Pinpoint the cell where the given text exists, returning its (X, Y) midpoint coordinate. 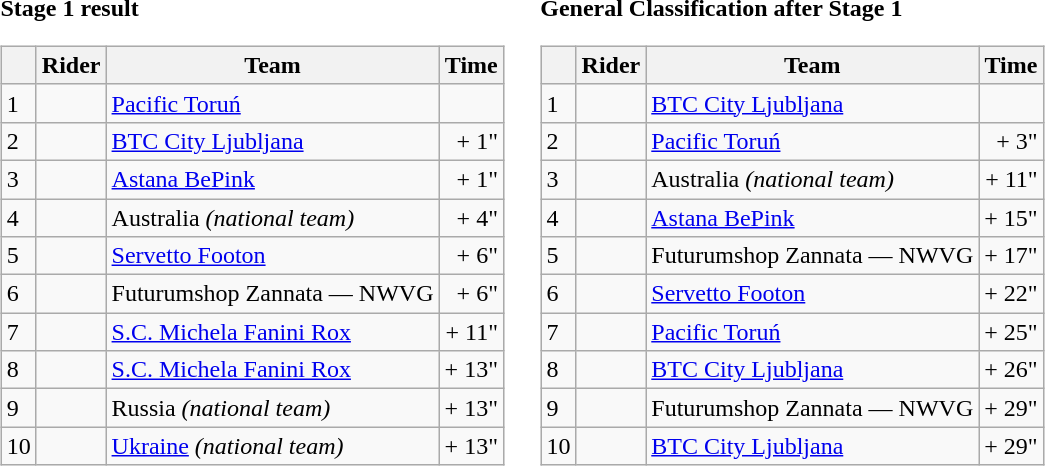
+ 4" (471, 217)
+ 22" (1011, 294)
+ 3" (1011, 141)
+ 17" (1011, 256)
+ 25" (1011, 332)
Russia (national team) (272, 408)
+ 15" (1011, 217)
+ 26" (1011, 370)
Ukraine (national team) (272, 446)
